Identify which cell holds the provided text, then report its (X, Y) central coordinate. 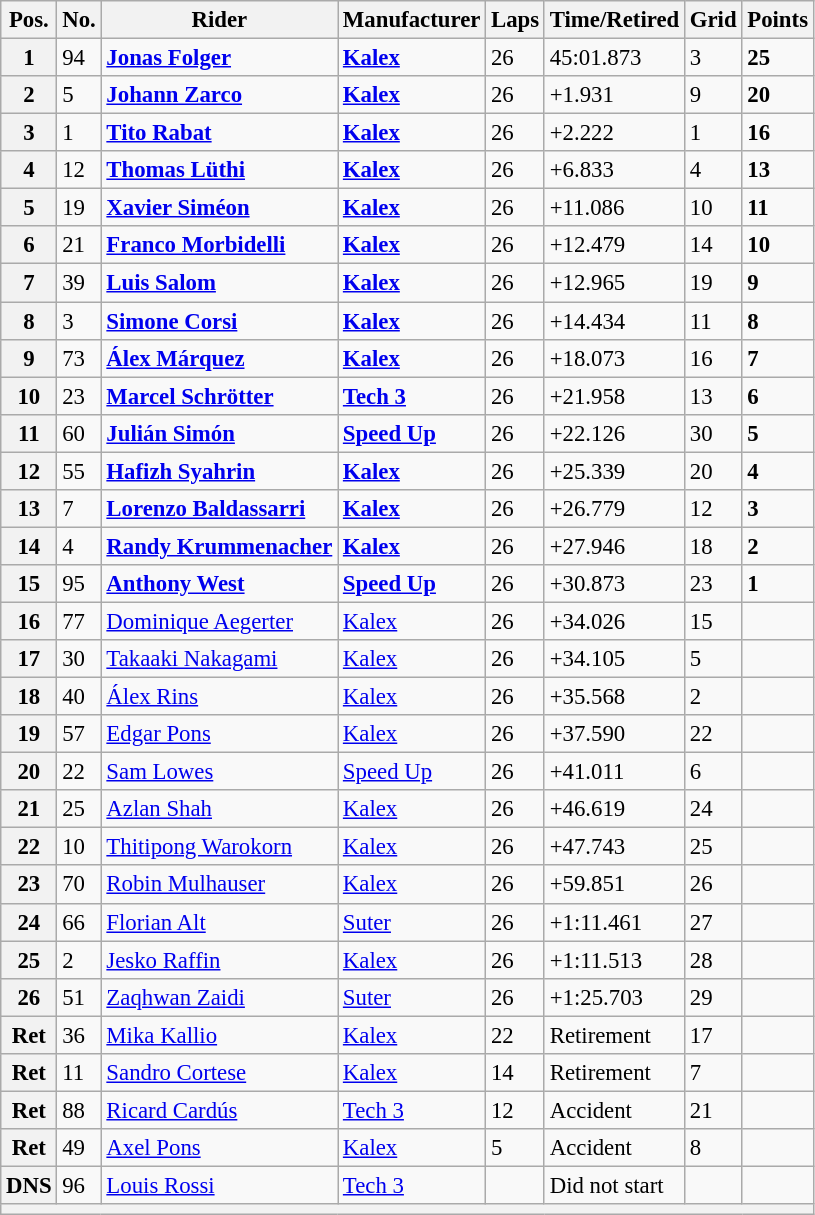
Jonas Folger (220, 58)
+14.434 (614, 321)
66 (79, 922)
+27.946 (614, 546)
+34.105 (614, 659)
+1:11.513 (614, 960)
+12.479 (614, 245)
49 (79, 1148)
+1:25.703 (614, 997)
Florian Alt (220, 922)
Randy Krummenacher (220, 546)
Louis Rossi (220, 1185)
Thitipong Warokorn (220, 847)
95 (79, 584)
Luis Salom (220, 283)
45:01.873 (614, 58)
Sandro Cortese (220, 1073)
Manufacturer (412, 20)
Sam Lowes (220, 772)
Franco Morbidelli (220, 245)
Anthony West (220, 584)
Lorenzo Baldassarri (220, 509)
94 (79, 58)
+25.339 (614, 471)
+21.958 (614, 396)
+41.011 (614, 772)
+12.965 (614, 283)
+2.222 (614, 133)
Mika Kallio (220, 1035)
Ricard Cardús (220, 1110)
Álex Márquez (220, 358)
Marcel Schrötter (220, 396)
39 (79, 283)
+59.851 (614, 885)
Jesko Raffin (220, 960)
Hafizh Syahrin (220, 471)
Takaaki Nakagami (220, 659)
+46.619 (614, 809)
96 (79, 1185)
Axel Pons (220, 1148)
DNS (29, 1185)
Xavier Siméon (220, 208)
Tito Rabat (220, 133)
57 (79, 734)
+26.779 (614, 509)
Rider (220, 20)
60 (79, 433)
Did not start (614, 1185)
+6.833 (614, 170)
+37.590 (614, 734)
+11.086 (614, 208)
+18.073 (614, 358)
Álex Rins (220, 697)
+47.743 (614, 847)
Edgar Pons (220, 734)
29 (712, 997)
28 (712, 960)
40 (79, 697)
Julián Simón (220, 433)
36 (79, 1035)
88 (79, 1110)
Time/Retired (614, 20)
Simone Corsi (220, 321)
+34.026 (614, 621)
+35.568 (614, 697)
Pos. (29, 20)
27 (712, 922)
Azlan Shah (220, 809)
Dominique Aegerter (220, 621)
Points (778, 20)
77 (79, 621)
+1:11.461 (614, 922)
+30.873 (614, 584)
51 (79, 997)
55 (79, 471)
+22.126 (614, 433)
Zaqhwan Zaidi (220, 997)
Thomas Lüthi (220, 170)
Laps (516, 20)
70 (79, 885)
+1.931 (614, 95)
No. (79, 20)
Grid (712, 20)
Johann Zarco (220, 95)
Robin Mulhauser (220, 885)
73 (79, 358)
